From the cell containing the given text, extract its center point as [X, Y] coordinate. 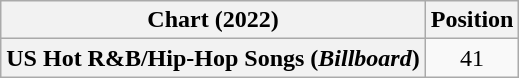
Position [472, 20]
US Hot R&B/Hip-Hop Songs (Billboard) [213, 58]
41 [472, 58]
Chart (2022) [213, 20]
